Extract the [x, y] coordinate from the center of the cell holding the provided text.  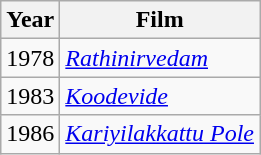
1983 [30, 96]
Koodevide [160, 96]
Rathinirvedam [160, 58]
1978 [30, 58]
Film [160, 20]
Year [30, 20]
1986 [30, 134]
Kariyilakkattu Pole [160, 134]
